Find where the given text appears and provide that cell's center as (X, Y) coordinate. 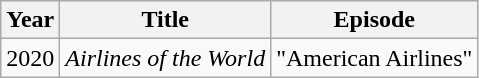
"American Airlines" (374, 58)
Title (166, 20)
Airlines of the World (166, 58)
2020 (30, 58)
Year (30, 20)
Episode (374, 20)
